Extract the [X, Y] coordinate from the center of the cell holding the provided text.  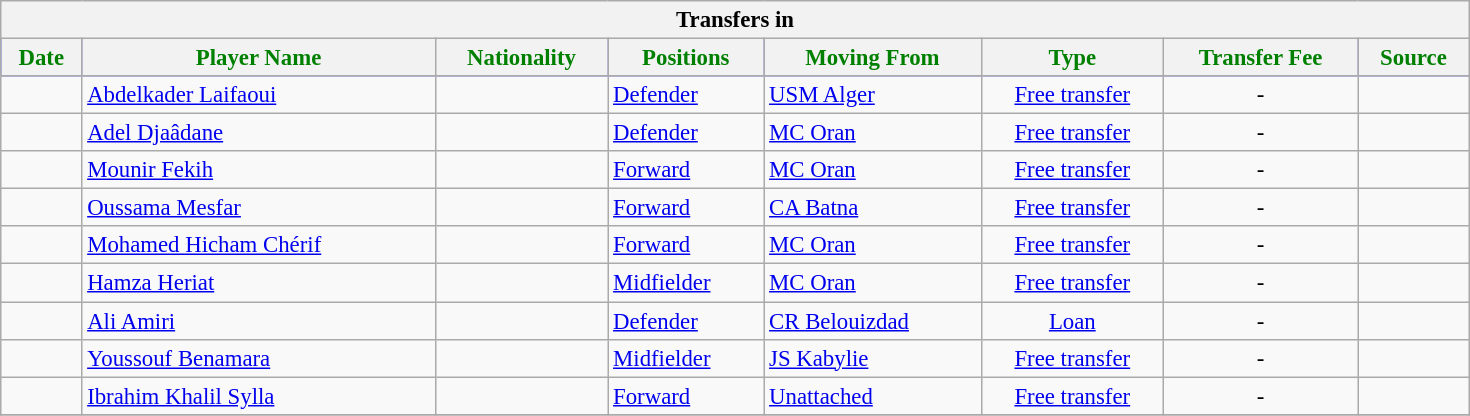
Date [42, 58]
Youssouf Benamara [258, 358]
Moving From [872, 58]
CA Batna [872, 208]
Mohamed Hicham Chérif [258, 245]
Mounir Fekih [258, 170]
USM Alger [872, 95]
Positions [686, 58]
Abdelkader Laifaoui [258, 95]
Unattached [872, 396]
Ibrahim Khalil Sylla [258, 396]
Transfer Fee [1261, 58]
CR Belouizdad [872, 321]
Source [1414, 58]
Player Name [258, 58]
Oussama Mesfar [258, 208]
Type [1072, 58]
Transfers in [735, 20]
JS Kabylie [872, 358]
Loan [1072, 321]
Ali Amiri [258, 321]
Nationality [522, 58]
Hamza Heriat [258, 283]
Adel Djaâdane [258, 133]
